Find where the given text appears and provide that cell's center as [x, y] coordinate. 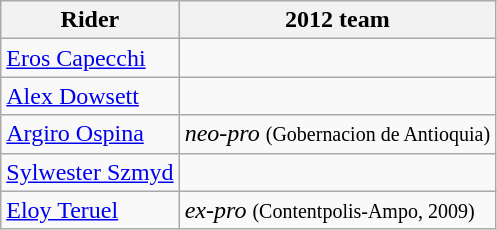
ex-pro (Contentpolis-Ampo, 2009) [337, 210]
Alex Dowsett [90, 96]
neo-pro (Gobernacion de Antioquia) [337, 134]
Sylwester Szmyd [90, 172]
Eloy Teruel [90, 210]
2012 team [337, 20]
Rider [90, 20]
Argiro Ospina [90, 134]
Eros Capecchi [90, 58]
